Locate the cell with the specified text and output its [x, y] center coordinate. 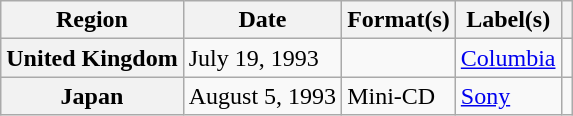
Japan [92, 96]
August 5, 1993 [262, 96]
Format(s) [399, 20]
Date [262, 20]
United Kingdom [92, 58]
July 19, 1993 [262, 58]
Label(s) [508, 20]
Mini-CD [399, 96]
Sony [508, 96]
Region [92, 20]
Columbia [508, 58]
